Search for the cell housing the specified text and yield its [x, y] center coordinate. 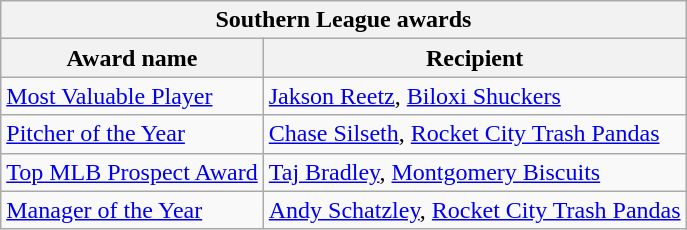
Jakson Reetz, Biloxi Shuckers [474, 96]
Taj Bradley, Montgomery Biscuits [474, 172]
Southern League awards [344, 20]
Top MLB Prospect Award [132, 172]
Most Valuable Player [132, 96]
Award name [132, 58]
Manager of the Year [132, 210]
Pitcher of the Year [132, 134]
Andy Schatzley, Rocket City Trash Pandas [474, 210]
Recipient [474, 58]
Chase Silseth, Rocket City Trash Pandas [474, 134]
